Capture the cell that displays the provided text and extract its [X, Y] central coordinate. 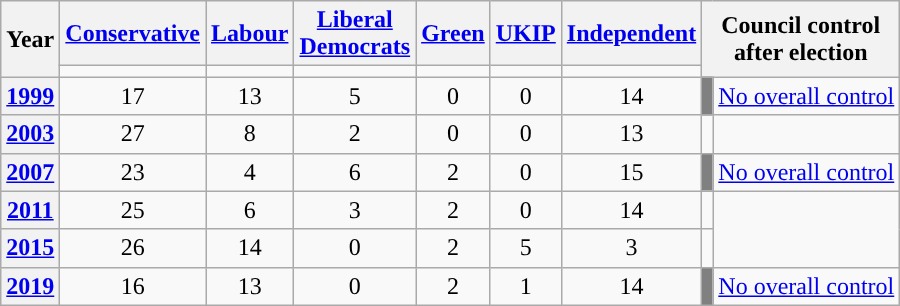
2015 [30, 248]
Independent [631, 34]
UKIP [526, 34]
2011 [30, 210]
26 [133, 248]
2003 [30, 134]
1999 [30, 96]
17 [133, 96]
Liberal Democrats [355, 34]
27 [133, 134]
Year [30, 39]
1 [526, 286]
25 [133, 210]
2007 [30, 172]
Conservative [133, 34]
Council controlafter election [801, 39]
Green [454, 34]
Labour [250, 34]
8 [250, 134]
16 [133, 286]
15 [631, 172]
2019 [30, 286]
23 [133, 172]
4 [250, 172]
